Find where the given text appears and provide that cell's center as [x, y] coordinate. 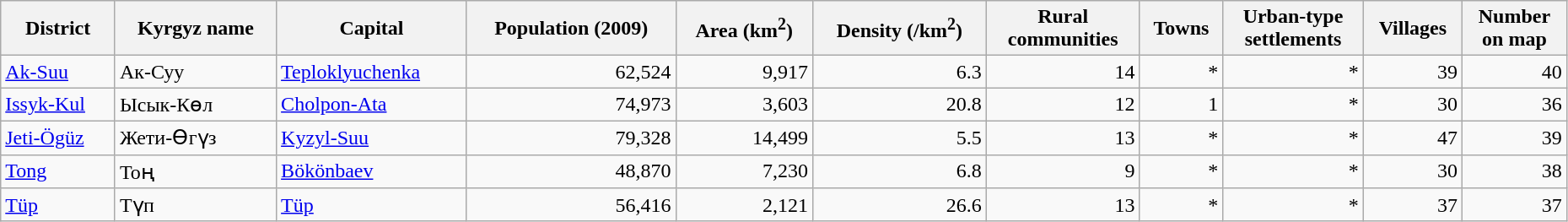
7,230 [744, 171]
12 [1063, 105]
Capital [372, 29]
Tong [58, 171]
47 [1412, 138]
Villages [1412, 29]
Ruralcommunities [1063, 29]
Bökönbaev [372, 171]
Population (2009) [571, 29]
Numberon map [1515, 29]
Kyrgyz name [196, 29]
Kyzyl-Suu [372, 138]
48,870 [571, 171]
Density (/km2) [899, 29]
74,973 [571, 105]
20.8 [899, 105]
5.5 [899, 138]
Towns [1181, 29]
Түп [196, 205]
9 [1063, 171]
Issyk-Kul [58, 105]
36 [1515, 105]
Жети-Өгүз [196, 138]
1 [1181, 105]
79,328 [571, 138]
Ысык-Көл [196, 105]
26.6 [899, 205]
Cholpon-Ata [372, 105]
9,917 [744, 72]
6.8 [899, 171]
Jeti-Ögüz [58, 138]
Urban-typesettlements [1293, 29]
Тоң [196, 171]
Area (km2) [744, 29]
62,524 [571, 72]
38 [1515, 171]
Ак-Суу [196, 72]
56,416 [571, 205]
2,121 [744, 205]
6.3 [899, 72]
Ak-Suu [58, 72]
14 [1063, 72]
40 [1515, 72]
Teploklyuchenka [372, 72]
14,499 [744, 138]
3,603 [744, 105]
District [58, 29]
